Pinpoint the cell where the given text exists, returning its (x, y) midpoint coordinate. 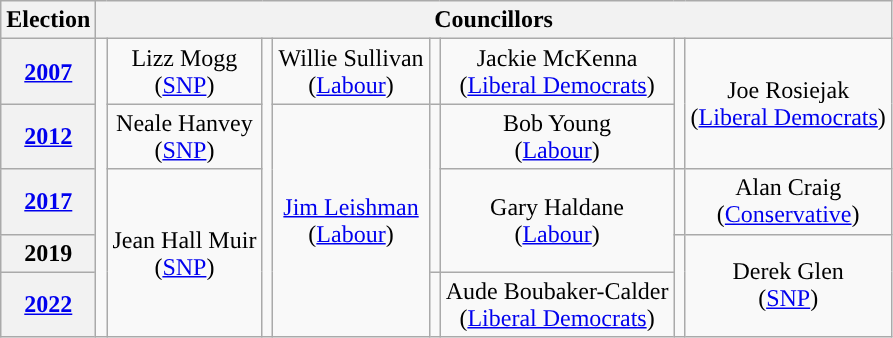
Willie Sullivan(Labour) (351, 72)
Election (48, 20)
2007 (48, 72)
Joe Rosiejak(Liberal Democrats) (788, 104)
2019 (48, 253)
Jim Leishman(Labour) (351, 220)
Jean Hall Muir(SNP) (184, 253)
Alan Craig(Conservative) (788, 202)
Neale Hanvey(SNP) (184, 136)
Gary Haldane(Labour) (557, 220)
2022 (48, 304)
2017 (48, 202)
Derek Glen(SNP) (788, 286)
Lizz Mogg(SNP) (184, 72)
2012 (48, 136)
Jackie McKenna(Liberal Democrats) (557, 72)
Bob Young(Labour) (557, 136)
Councillors (494, 20)
Aude Boubaker-Calder(Liberal Democrats) (557, 304)
